For the text-containing cell, return its midpoint in (X, Y) coordinate format. 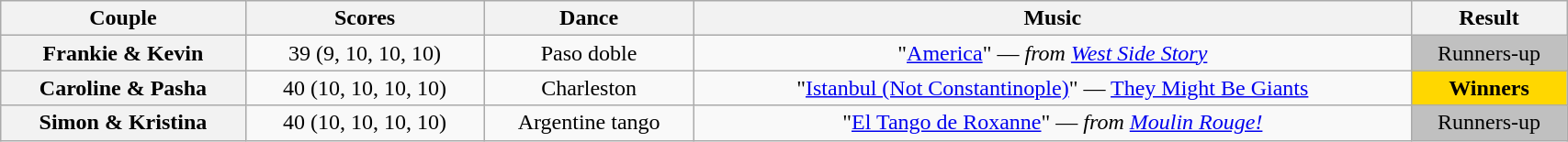
Dance (589, 18)
Result (1488, 18)
Paso doble (589, 53)
Scores (365, 18)
Charleston (589, 88)
Winners (1488, 88)
"America" — from West Side Story (1053, 53)
Couple (123, 18)
Simon & Kristina (123, 123)
Music (1053, 18)
Caroline & Pasha (123, 88)
"El Tango de Roxanne" — from Moulin Rouge! (1053, 123)
Argentine tango (589, 123)
39 (9, 10, 10, 10) (365, 53)
"Istanbul (Not Constantinople)" — They Might Be Giants (1053, 88)
Frankie & Kevin (123, 53)
